Identify which cell holds the provided text, then report its (x, y) central coordinate. 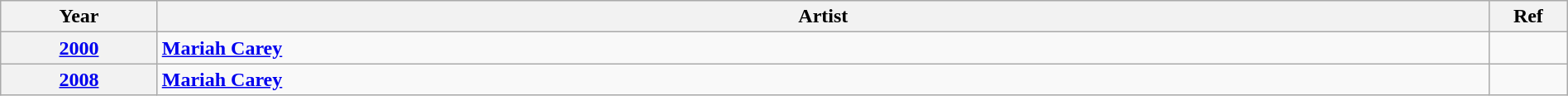
Artist (823, 17)
Year (79, 17)
Ref (1528, 17)
2000 (79, 48)
2008 (79, 79)
